Locate the cell with the specified text and output its [x, y] center coordinate. 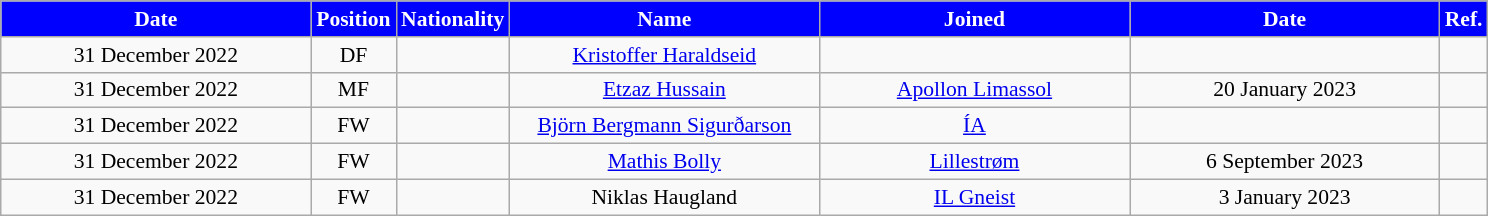
20 January 2023 [1285, 90]
Nationality [452, 19]
3 January 2023 [1285, 197]
Mathis Bolly [664, 162]
Björn Bergmann Sigurðarson [664, 126]
Ref. [1464, 19]
Lillestrøm [974, 162]
Niklas Haugland [664, 197]
Etzaz Hussain [664, 90]
Position [354, 19]
Kristoffer Haraldseid [664, 55]
MF [354, 90]
IL Gneist [974, 197]
6 September 2023 [1285, 162]
Name [664, 19]
Apollon Limassol [974, 90]
DF [354, 55]
Joined [974, 19]
ÍA [974, 126]
